Search for the cell housing the specified text and yield its (x, y) center coordinate. 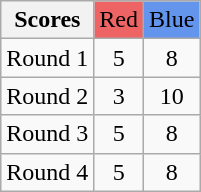
Round 4 (48, 172)
Scores (48, 20)
10 (172, 96)
Round 2 (48, 96)
3 (119, 96)
Round 3 (48, 134)
Red (119, 20)
Blue (172, 20)
Round 1 (48, 58)
